Locate the cell with the specified text and output its [x, y] center coordinate. 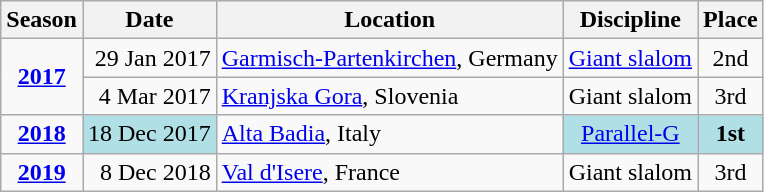
18 Dec 2017 [149, 134]
Place [731, 20]
2nd [731, 58]
Discipline [630, 20]
29 Jan 2017 [149, 58]
Val d'Isere, France [390, 172]
Kranjska Gora, Slovenia [390, 96]
4 Mar 2017 [149, 96]
Season [42, 20]
Garmisch-Partenkirchen, Germany [390, 58]
2018 [42, 134]
Location [390, 20]
Alta Badia, Italy [390, 134]
1st [731, 134]
Date [149, 20]
2017 [42, 77]
Parallel-G [630, 134]
8 Dec 2018 [149, 172]
2019 [42, 172]
